From the cell containing the given text, extract its center point as [x, y] coordinate. 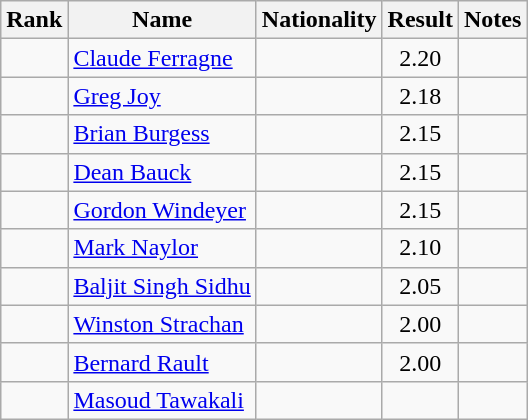
Mark Naylor [162, 248]
2.10 [420, 248]
Name [162, 20]
Winston Strachan [162, 324]
Rank [34, 20]
2.05 [420, 286]
Baljit Singh Sidhu [162, 286]
Claude Ferragne [162, 58]
Masoud Tawakali [162, 400]
Brian Burgess [162, 134]
Dean Bauck [162, 172]
2.20 [420, 58]
Result [420, 20]
2.18 [420, 96]
Gordon Windeyer [162, 210]
Notes [492, 20]
Greg Joy [162, 96]
Nationality [319, 20]
Bernard Rault [162, 362]
